Find where the given text appears and provide that cell's center as [x, y] coordinate. 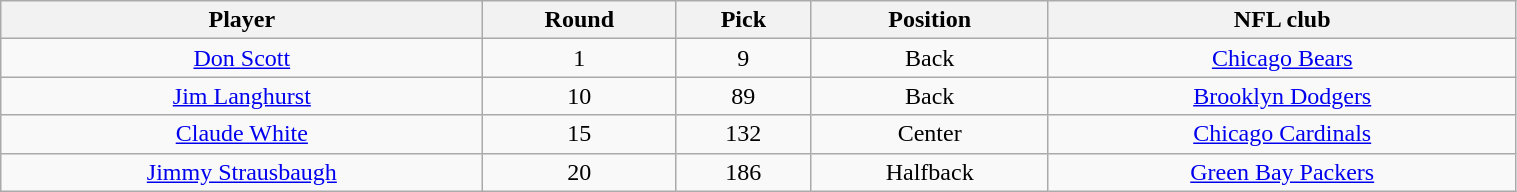
20 [580, 172]
Chicago Cardinals [1282, 134]
Don Scott [242, 58]
132 [744, 134]
Halfback [930, 172]
NFL club [1282, 20]
Player [242, 20]
Round [580, 20]
Chicago Bears [1282, 58]
9 [744, 58]
89 [744, 96]
Position [930, 20]
186 [744, 172]
Jimmy Strausbaugh [242, 172]
Claude White [242, 134]
Green Bay Packers [1282, 172]
Pick [744, 20]
Center [930, 134]
Brooklyn Dodgers [1282, 96]
15 [580, 134]
10 [580, 96]
Jim Langhurst [242, 96]
1 [580, 58]
